Locate the cell with the specified text and output its (X, Y) center coordinate. 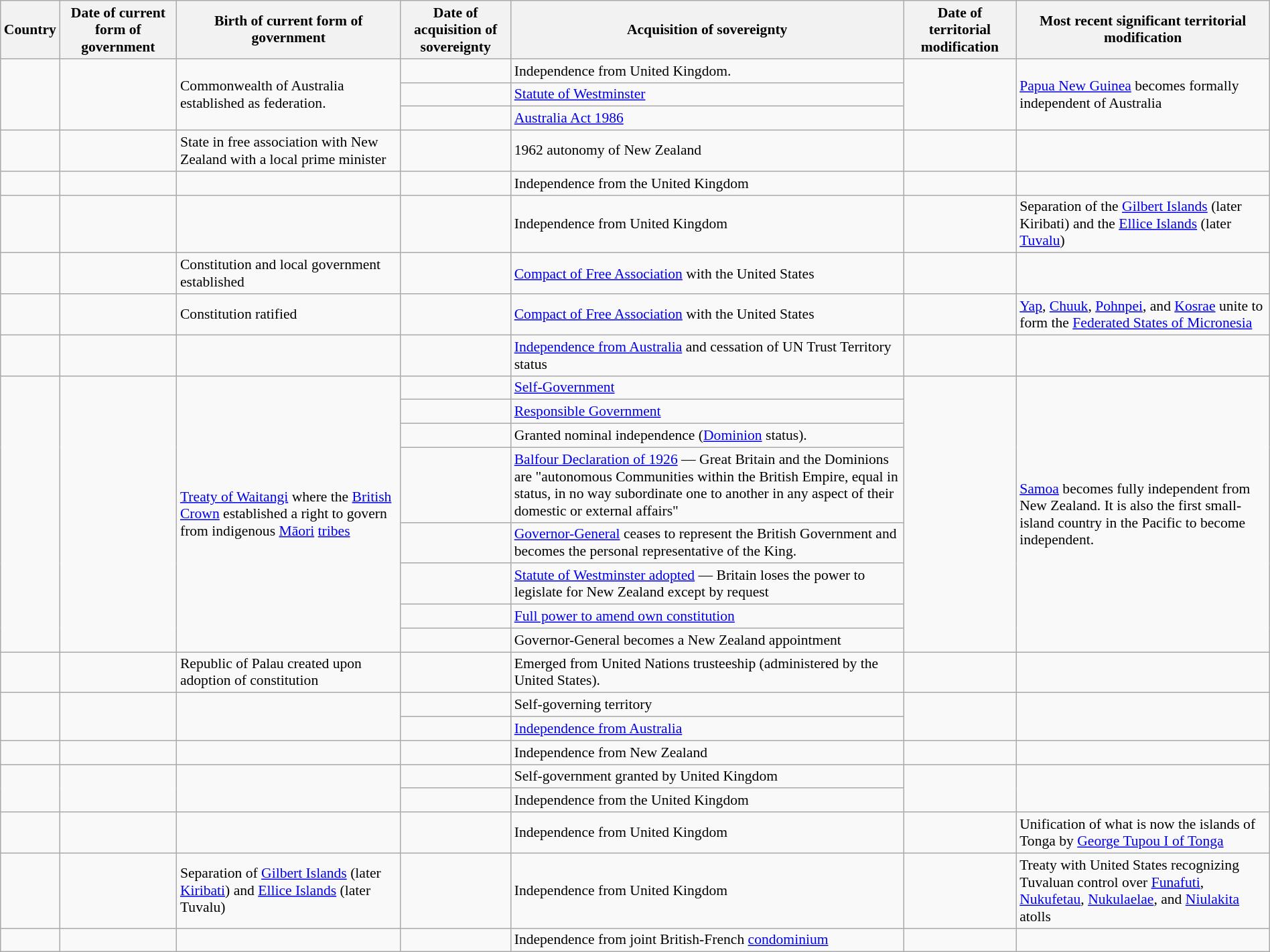
Date of current form of government (118, 29)
Papua New Guinea becomes formally independent of Australia (1143, 95)
Statute of Westminster (707, 94)
Independence from Australia and cessation of UN Trust Territory status (707, 355)
Independence from Australia (707, 729)
Governor-General becomes a New Zealand appointment (707, 640)
Self-Government (707, 388)
Treaty with United States recognizing Tuvaluan control over Funafuti, Nukufetau, Nukulaelae, and Niulakita atolls (1143, 890)
1962 autonomy of New Zealand (707, 151)
Country (30, 29)
Date of territorial modification (960, 29)
State in free association with New Zealand with a local prime minister (289, 151)
Birth of current form of government (289, 29)
Unification of what is now the islands of Tonga by George Tupou I of Tonga (1143, 833)
Yap, Chuuk, Pohnpei, and Kosrae unite to form the Federated States of Micronesia (1143, 315)
Samoa becomes fully independent from New Zealand. It is also the first small-island country in the Pacific to become independent. (1143, 513)
Separation of the Gilbert Islands (later Kiribati) and the Ellice Islands (later Tuvalu) (1143, 224)
Governor-General ceases to represent the British Government and becomes the personal representative of the King. (707, 542)
Self-government granted by United Kingdom (707, 777)
Independence from New Zealand (707, 752)
Australia Act 1986 (707, 118)
Constitution and local government established (289, 273)
Granted nominal independence (Dominion status). (707, 436)
Emerged from United Nations trusteeship (administered by the United States). (707, 672)
Full power to amend own constitution (707, 617)
Self-governing territory (707, 705)
Commonwealth of Australia established as federation. (289, 95)
Independence from United Kingdom. (707, 71)
Treaty of Waitangi where the British Crown established a right to govern from indigenous Māori tribes (289, 513)
Most recent significant territorial modification (1143, 29)
Responsible Government (707, 412)
Date of acquisition of sovereignty (455, 29)
Constitution ratified (289, 315)
Republic of Palau created upon adoption of constitution (289, 672)
Separation of Gilbert Islands (later Kiribati) and Ellice Islands (later Tuvalu) (289, 890)
Independence from joint British-French condominium (707, 940)
Acquisition of sovereignty (707, 29)
Statute of Westminster adopted — Britain loses the power to legislate for New Zealand except by request (707, 584)
